Determine the (x, y) coordinate at the center of the cell enclosing the given text.  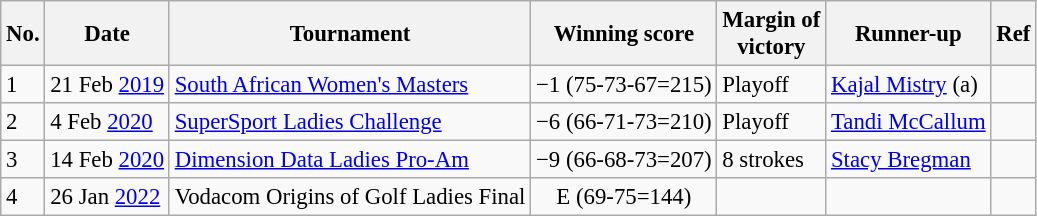
21 Feb 2019 (107, 85)
E (69-75=144) (624, 197)
2 (23, 122)
14 Feb 2020 (107, 160)
−9 (66-68-73=207) (624, 160)
Kajal Mistry (a) (908, 85)
Vodacom Origins of Golf Ladies Final (350, 197)
−1 (75-73-67=215) (624, 85)
Date (107, 34)
Runner-up (908, 34)
4 Feb 2020 (107, 122)
1 (23, 85)
8 strokes (772, 160)
Dimension Data Ladies Pro-Am (350, 160)
Ref (1014, 34)
Tandi McCallum (908, 122)
South African Women's Masters (350, 85)
SuperSport Ladies Challenge (350, 122)
Stacy Bregman (908, 160)
26 Jan 2022 (107, 197)
3 (23, 160)
Tournament (350, 34)
No. (23, 34)
−6 (66-71-73=210) (624, 122)
4 (23, 197)
Margin ofvictory (772, 34)
Winning score (624, 34)
